Locate the cell with the specified text and output its (X, Y) center coordinate. 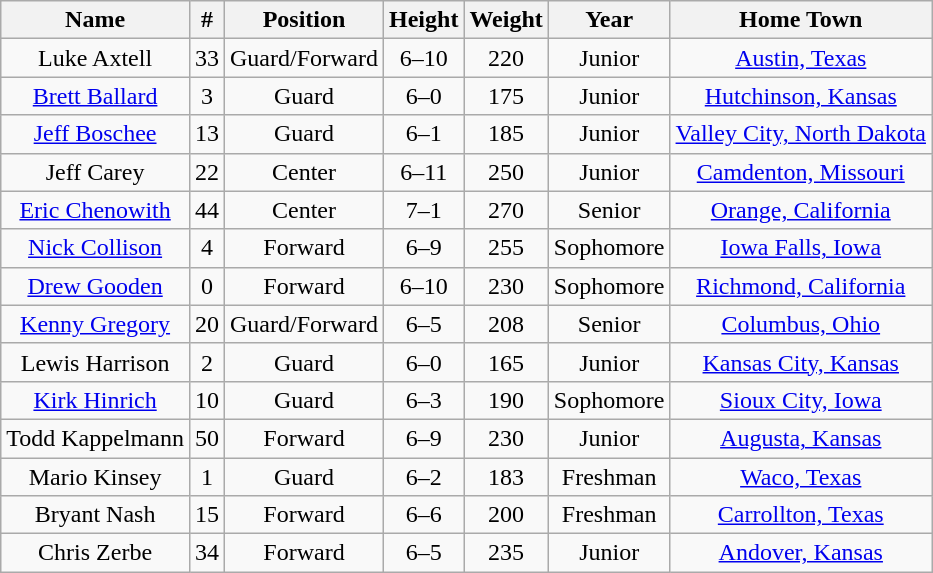
20 (206, 324)
Position (304, 20)
44 (206, 210)
165 (506, 362)
6–11 (424, 172)
Mario Kinsey (96, 477)
Height (424, 20)
Orange, California (800, 210)
Austin, Texas (800, 58)
Year (609, 20)
2 (206, 362)
208 (506, 324)
3 (206, 96)
6–1 (424, 134)
Jeff Carey (96, 172)
Andover, Kansas (800, 553)
# (206, 20)
Kirk Hinrich (96, 400)
Iowa Falls, Iowa (800, 248)
220 (506, 58)
33 (206, 58)
0 (206, 286)
1 (206, 477)
175 (506, 96)
Valley City, North Dakota (800, 134)
Sioux City, Iowa (800, 400)
6–6 (424, 515)
Kenny Gregory (96, 324)
13 (206, 134)
Camdenton, Missouri (800, 172)
15 (206, 515)
6–3 (424, 400)
190 (506, 400)
Todd Kappelmann (96, 438)
Richmond, California (800, 286)
Name (96, 20)
7–1 (424, 210)
10 (206, 400)
270 (506, 210)
Weight (506, 20)
Carrollton, Texas (800, 515)
Waco, Texas (800, 477)
Eric Chenowith (96, 210)
Brett Ballard (96, 96)
4 (206, 248)
50 (206, 438)
Home Town (800, 20)
255 (506, 248)
Hutchinson, Kansas (800, 96)
250 (506, 172)
Augusta, Kansas (800, 438)
235 (506, 553)
185 (506, 134)
Lewis Harrison (96, 362)
183 (506, 477)
Luke Axtell (96, 58)
Jeff Boschee (96, 134)
22 (206, 172)
Columbus, Ohio (800, 324)
Chris Zerbe (96, 553)
Drew Gooden (96, 286)
34 (206, 553)
Nick Collison (96, 248)
Kansas City, Kansas (800, 362)
Bryant Nash (96, 515)
200 (506, 515)
6–2 (424, 477)
